Provide the [x, y] coordinate of the cell's center where the given text is located.  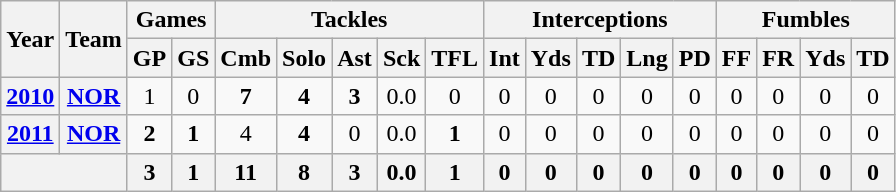
Fumbles [806, 20]
Tackles [350, 20]
2011 [30, 134]
11 [246, 172]
FF [736, 58]
Cmb [246, 58]
Ast [355, 58]
Solo [304, 58]
GP [149, 58]
TFL [455, 58]
Lng [647, 58]
Interceptions [600, 20]
Int [505, 58]
7 [246, 96]
Year [30, 39]
GS [194, 58]
8 [304, 172]
2010 [30, 96]
Games [170, 20]
FR [778, 58]
PD [694, 58]
Team [94, 39]
Sck [401, 58]
2 [149, 134]
